Determine the [X, Y] coordinate at the center of the cell enclosing the given text.  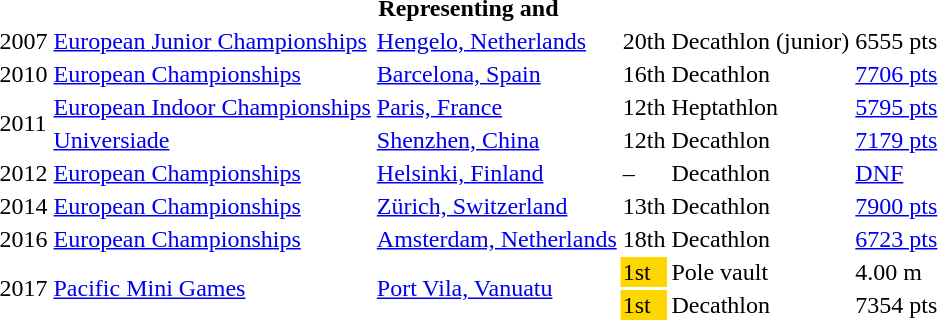
Decathlon (junior) [760, 41]
Shenzhen, China [496, 140]
– [644, 173]
Amsterdam, Netherlands [496, 239]
Pole vault [760, 272]
Universiade [212, 140]
13th [644, 206]
Paris, France [496, 107]
Zürich, Switzerland [496, 206]
Hengelo, Netherlands [496, 41]
18th [644, 239]
Pacific Mini Games [212, 288]
European Indoor Championships [212, 107]
Port Vila, Vanuatu [496, 288]
Barcelona, Spain [496, 74]
20th [644, 41]
Heptathlon [760, 107]
16th [644, 74]
Helsinki, Finland [496, 173]
European Junior Championships [212, 41]
